Determine the (X, Y) coordinate at the center of the cell enclosing the given text.  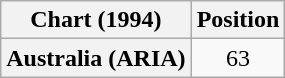
Chart (1994) (96, 20)
63 (238, 58)
Position (238, 20)
Australia (ARIA) (96, 58)
